For the text-containing cell, return its midpoint in (X, Y) coordinate format. 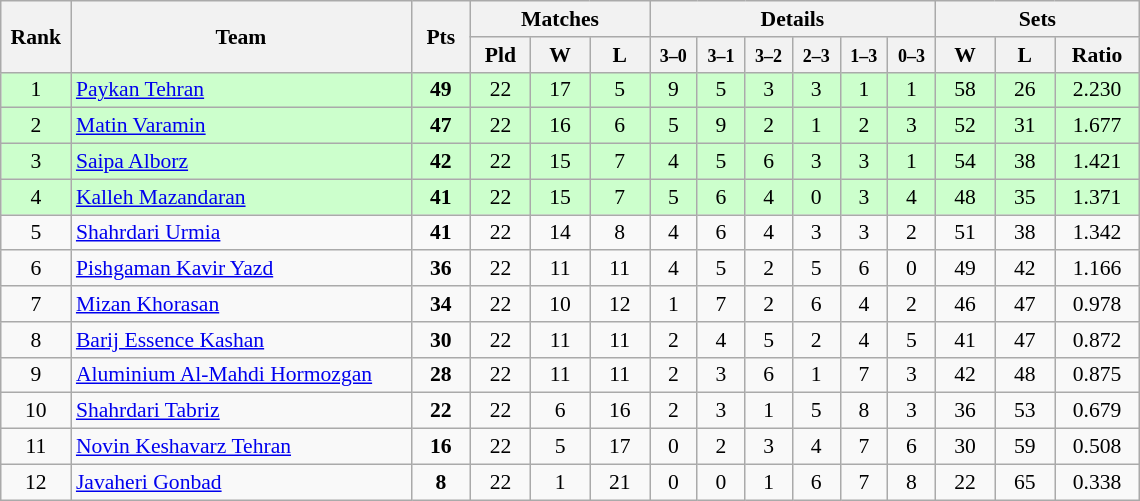
Matches (560, 19)
0.978 (1096, 304)
Novin Keshavarz Tehran (241, 447)
54 (965, 162)
Matin Varamin (241, 126)
Ratio (1096, 55)
58 (965, 90)
28 (441, 375)
0.875 (1096, 375)
Details (793, 19)
31 (1025, 126)
0.338 (1096, 482)
Pts (441, 36)
34 (441, 304)
Shahrdari Tabriz (241, 411)
Pld (501, 55)
1.421 (1096, 162)
2.230 (1096, 90)
14 (560, 233)
2–3 (816, 55)
1.677 (1096, 126)
52 (965, 126)
Javaheri Gonbad (241, 482)
0.872 (1096, 340)
Kalleh Mazandaran (241, 197)
Paykan Tehran (241, 90)
Aluminium Al-Mahdi Hormozgan (241, 375)
51 (965, 233)
35 (1025, 197)
1.166 (1096, 269)
0.508 (1096, 447)
0–3 (912, 55)
Pishgaman Kavir Yazd (241, 269)
46 (965, 304)
Team (241, 36)
53 (1025, 411)
0.679 (1096, 411)
Shahrdari Urmia (241, 233)
Mizan Khorasan (241, 304)
3–0 (674, 55)
1–3 (864, 55)
59 (1025, 447)
26 (1025, 90)
1.342 (1096, 233)
1.371 (1096, 197)
3–2 (769, 55)
Barij Essence Kashan (241, 340)
21 (620, 482)
Saipa Alborz (241, 162)
Rank (36, 36)
Sets (1037, 19)
65 (1025, 482)
3–1 (721, 55)
